Identify which cell holds the provided text, then report its (x, y) central coordinate. 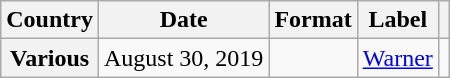
Various (50, 58)
Warner (398, 58)
August 30, 2019 (183, 58)
Label (398, 20)
Country (50, 20)
Format (313, 20)
Date (183, 20)
